Identify which cell holds the provided text, then report its [x, y] central coordinate. 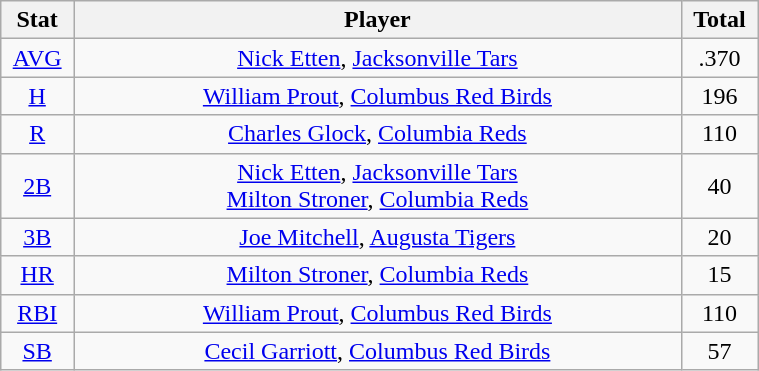
Cecil Garriott, Columbus Red Birds [378, 351]
AVG [38, 58]
R [38, 134]
20 [719, 237]
Milton Stroner, Columbia Reds [378, 275]
2B [38, 186]
40 [719, 186]
57 [719, 351]
Player [378, 20]
SB [38, 351]
Nick Etten, Jacksonville Tars [378, 58]
H [38, 96]
196 [719, 96]
15 [719, 275]
3B [38, 237]
Joe Mitchell, Augusta Tigers [378, 237]
.370 [719, 58]
HR [38, 275]
Stat [38, 20]
Charles Glock, Columbia Reds [378, 134]
Total [719, 20]
RBI [38, 313]
Nick Etten, Jacksonville Tars Milton Stroner, Columbia Reds [378, 186]
